From the cell containing the given text, extract its center point as [X, Y] coordinate. 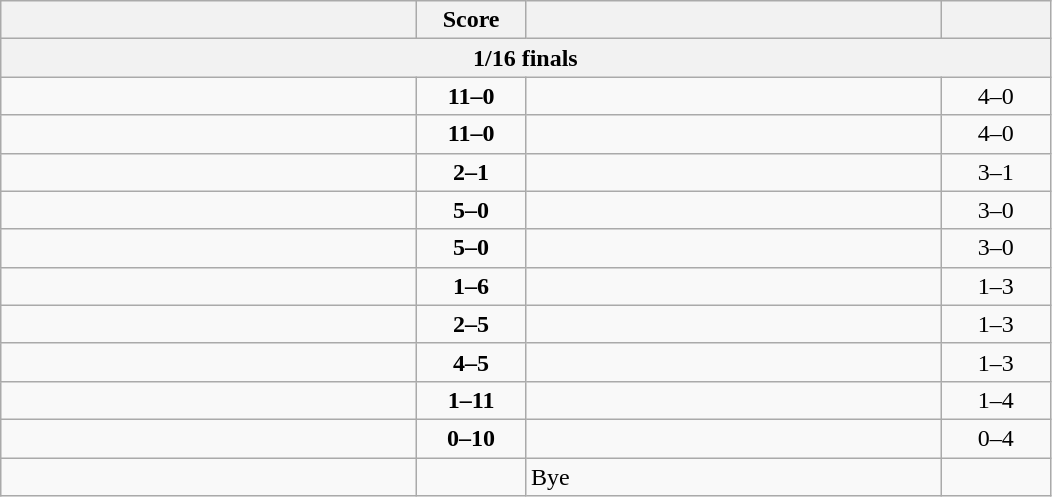
Score [472, 20]
0–10 [472, 438]
2–1 [472, 172]
1–11 [472, 400]
Bye [733, 477]
1/16 finals [526, 58]
1–4 [996, 400]
2–5 [472, 324]
3–1 [996, 172]
1–6 [472, 286]
0–4 [996, 438]
4–5 [472, 362]
